Output the (X, Y) coordinate of the center of the cell containing the given text.  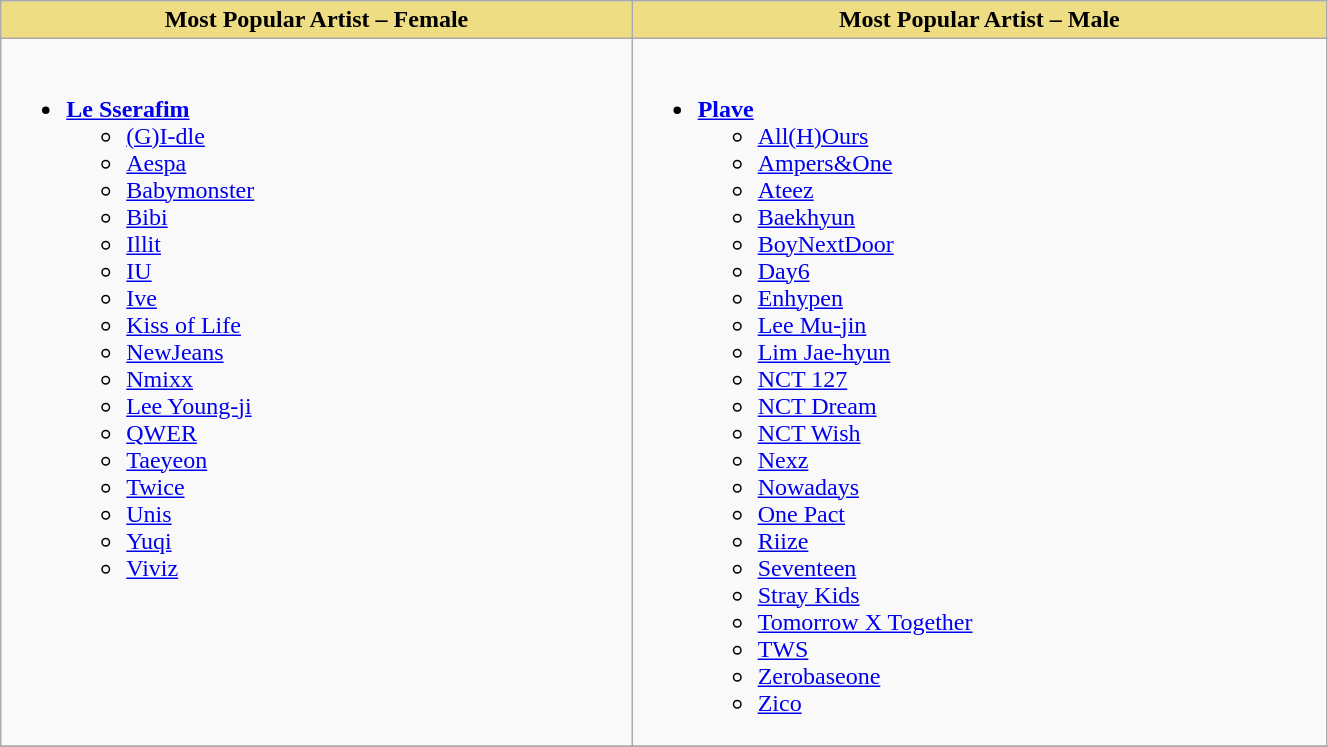
Le Sserafim(G)I-dleAespaBabymonsterBibiIllitIUIveKiss of LifeNewJeansNmixxLee Young-jiQWERTaeyeonTwiceUnisYuqiViviz (316, 392)
Most Popular Artist – Female (316, 20)
Most Popular Artist – Male (979, 20)
